Extract the (X, Y) coordinate from the center of the cell holding the provided text.  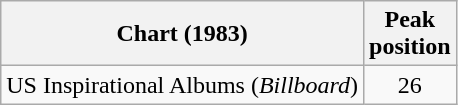
US Inspirational Albums (Billboard) (182, 85)
Peakposition (410, 34)
Chart (1983) (182, 34)
26 (410, 85)
